From the cell containing the given text, extract its center point as (x, y) coordinate. 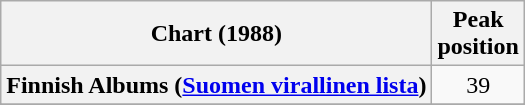
39 (478, 85)
Chart (1988) (216, 34)
Peakposition (478, 34)
Finnish Albums (Suomen virallinen lista) (216, 85)
